Find where the given text appears and provide that cell's center as (X, Y) coordinate. 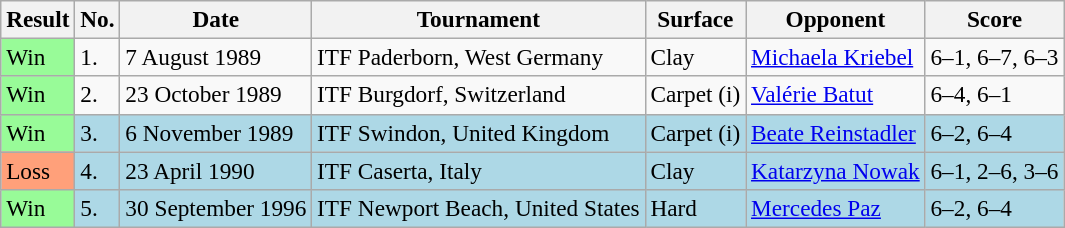
6–1, 6–7, 6–3 (994, 57)
Tournament (478, 19)
30 September 1996 (216, 208)
Katarzyna Nowak (836, 170)
Surface (696, 19)
Mercedes Paz (836, 208)
6–4, 6–1 (994, 95)
4. (98, 170)
Score (994, 19)
23 October 1989 (216, 95)
ITF Caserta, Italy (478, 170)
1. (98, 57)
Beate Reinstadler (836, 133)
No. (98, 19)
Loss (38, 170)
6–1, 2–6, 3–6 (994, 170)
ITF Swindon, United Kingdom (478, 133)
ITF Paderborn, West Germany (478, 57)
7 August 1989 (216, 57)
6 November 1989 (216, 133)
Opponent (836, 19)
Michaela Kriebel (836, 57)
Result (38, 19)
3. (98, 133)
ITF Newport Beach, United States (478, 208)
Hard (696, 208)
23 April 1990 (216, 170)
Date (216, 19)
ITF Burgdorf, Switzerland (478, 95)
Valérie Batut (836, 95)
2. (98, 95)
5. (98, 208)
